Extract the [X, Y] coordinate from the center of the cell holding the provided text.  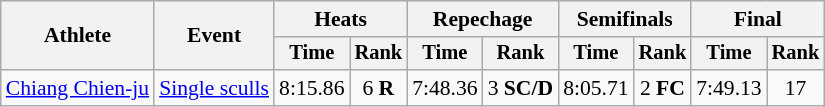
Semifinals [624, 19]
Heats [340, 19]
Event [214, 36]
8:15.86 [312, 88]
Athlete [78, 36]
3 SC/D [521, 88]
17 [796, 88]
8:05.71 [596, 88]
7:48.36 [444, 88]
2 FC [663, 88]
Single sculls [214, 88]
Repechage [482, 19]
Chiang Chien-ju [78, 88]
Final [758, 19]
7:49.13 [728, 88]
6 R [379, 88]
